Output the (x, y) coordinate of the center of the cell containing the given text.  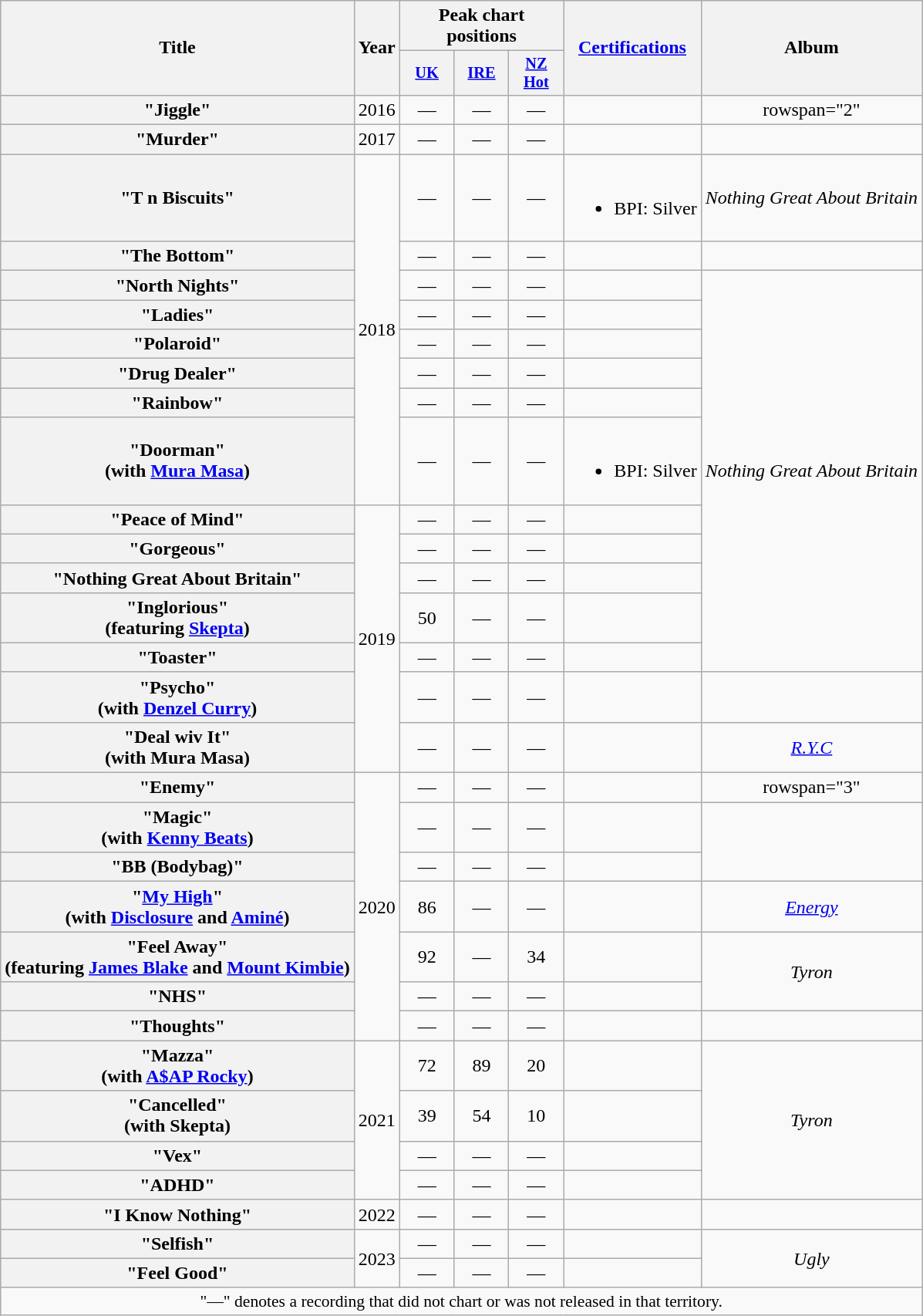
"T n Biscuits" (177, 197)
"Thoughts" (177, 1026)
2019 (376, 639)
"Jiggle" (177, 110)
10 (537, 1115)
NZHot (537, 73)
2020 (376, 907)
2023 (376, 1258)
72 (427, 1066)
"Enemy" (177, 788)
20 (537, 1066)
"Inglorious"(featuring Skepta) (177, 617)
2021 (376, 1120)
Title (177, 48)
"BB (Bodybag)" (177, 867)
Ugly (811, 1258)
rowspan="2" (811, 110)
"Peace of Mind" (177, 519)
"North Nights" (177, 285)
"Toaster" (177, 657)
"Magic"(with Kenny Beats) (177, 827)
"I Know Nothing" (177, 1214)
Peak chart positions (481, 26)
86 (427, 907)
R.Y.C (811, 747)
"Doorman"(with Mura Masa) (177, 461)
Energy (811, 907)
"Vex" (177, 1156)
Album (811, 48)
rowspan="3" (811, 788)
"Polaroid" (177, 344)
2018 (376, 329)
92 (427, 957)
2016 (376, 110)
"Cancelled"(with Skepta) (177, 1115)
"ADHD" (177, 1185)
Year (376, 48)
"My High"(with Disclosure and Aminé) (177, 907)
34 (537, 957)
UK (427, 73)
39 (427, 1115)
"Drug Dealer" (177, 373)
54 (481, 1115)
"Gorgeous" (177, 548)
"Murder" (177, 140)
"Psycho"(with Denzel Curry) (177, 697)
50 (427, 617)
2022 (376, 1214)
Certifications (632, 48)
IRE (481, 73)
"Nothing Great About Britain" (177, 578)
"Selfish" (177, 1243)
"The Bottom" (177, 256)
"Rainbow" (177, 403)
"Feel Away"(featuring James Blake and Mount Kimbie) (177, 957)
"Mazza"(with A$AP Rocky) (177, 1066)
"Ladies" (177, 315)
"NHS" (177, 997)
"—" denotes a recording that did not chart or was not released in that territory. (461, 1301)
"Feel Good" (177, 1273)
2017 (376, 140)
89 (481, 1066)
"Deal wiv It"(with Mura Masa) (177, 747)
